Determine the [X, Y] coordinate at the center of the cell enclosing the given text.  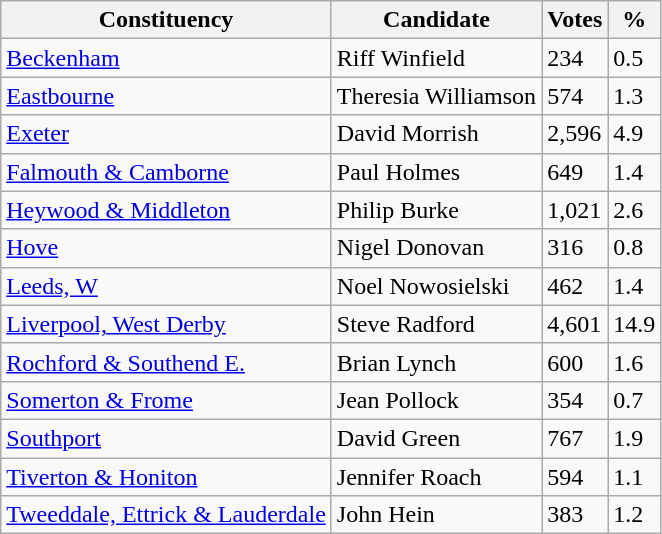
4.9 [634, 134]
4,601 [575, 324]
649 [575, 172]
600 [575, 362]
462 [575, 286]
0.7 [634, 400]
14.9 [634, 324]
Theresia Williamson [436, 96]
354 [575, 400]
Heywood & Middleton [166, 210]
574 [575, 96]
% [634, 20]
Leeds, W [166, 286]
Jean Pollock [436, 400]
Somerton & Frome [166, 400]
1.2 [634, 515]
Jennifer Roach [436, 477]
Constituency [166, 20]
1.1 [634, 477]
John Hein [436, 515]
Steve Radford [436, 324]
2,596 [575, 134]
David Green [436, 438]
Candidate [436, 20]
1.9 [634, 438]
0.5 [634, 58]
Eastbourne [166, 96]
Tiverton & Honiton [166, 477]
1,021 [575, 210]
1.3 [634, 96]
Beckenham [166, 58]
Paul Holmes [436, 172]
1.6 [634, 362]
Brian Lynch [436, 362]
316 [575, 248]
Exeter [166, 134]
0.8 [634, 248]
Hove [166, 248]
383 [575, 515]
David Morrish [436, 134]
767 [575, 438]
Noel Nowosielski [436, 286]
Rochford & Southend E. [166, 362]
Falmouth & Camborne [166, 172]
Philip Burke [436, 210]
2.6 [634, 210]
234 [575, 58]
Riff Winfield [436, 58]
Votes [575, 20]
Tweeddale, Ettrick & Lauderdale [166, 515]
594 [575, 477]
Liverpool, West Derby [166, 324]
Nigel Donovan [436, 248]
Southport [166, 438]
